For the text-containing cell, return its midpoint in [X, Y] coordinate format. 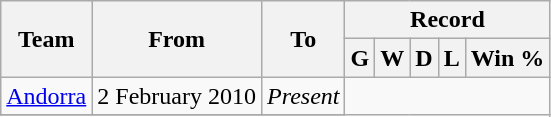
Present [302, 96]
From [177, 39]
Team [46, 39]
Win % [508, 58]
2 February 2010 [177, 96]
Record [448, 20]
To [302, 39]
L [452, 58]
Andorra [46, 96]
W [392, 58]
G [360, 58]
D [424, 58]
